Scan for the cell matching the given text and deliver its [x, y] coordinate at center. 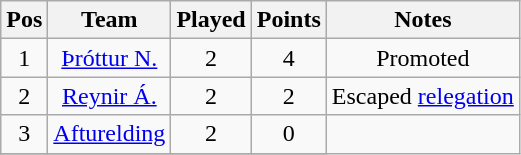
0 [288, 134]
Afturelding [110, 134]
Points [288, 20]
Promoted [422, 58]
Played [211, 20]
Notes [422, 20]
Team [110, 20]
Reynir Á. [110, 96]
1 [24, 58]
Pos [24, 20]
3 [24, 134]
Þróttur N. [110, 58]
Escaped relegation [422, 96]
4 [288, 58]
